Return (X, Y) of the center of cell containing provided text 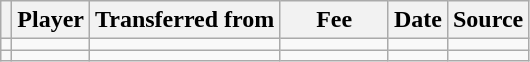
Transferred from (185, 20)
Player (51, 20)
Source (488, 20)
Date (418, 20)
Fee (334, 20)
